Locate the cell with the specified text and output its (x, y) center coordinate. 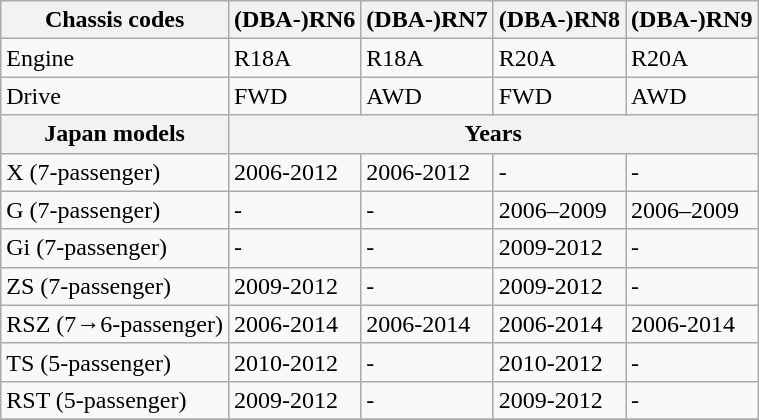
X (7-passenger) (115, 172)
Engine (115, 58)
G (7-passenger) (115, 210)
Chassis codes (115, 20)
(DBA-)RN6 (294, 20)
(DBA-)RN9 (692, 20)
Drive (115, 96)
RSZ (7→6-passenger) (115, 324)
RST (5-passenger) (115, 400)
Gi (7-passenger) (115, 248)
TS (5-passenger) (115, 362)
Japan models (115, 134)
(DBA-)RN7 (427, 20)
ZS (7-passenger) (115, 286)
Years (493, 134)
(DBA-)RN8 (559, 20)
